Scan for the cell matching the given text and deliver its [X, Y] coordinate at center. 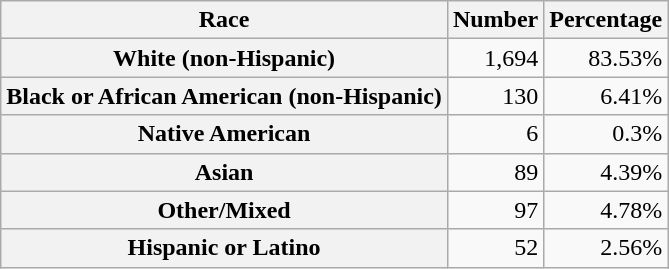
Number [495, 20]
Hispanic or Latino [224, 248]
83.53% [606, 58]
0.3% [606, 134]
Black or African American (non-Hispanic) [224, 96]
89 [495, 172]
6 [495, 134]
Other/Mixed [224, 210]
White (non-Hispanic) [224, 58]
4.39% [606, 172]
6.41% [606, 96]
Race [224, 20]
1,694 [495, 58]
97 [495, 210]
Asian [224, 172]
130 [495, 96]
Native American [224, 134]
Percentage [606, 20]
2.56% [606, 248]
4.78% [606, 210]
52 [495, 248]
